Provide the [X, Y] coordinate of the cell's center where the given text is located.  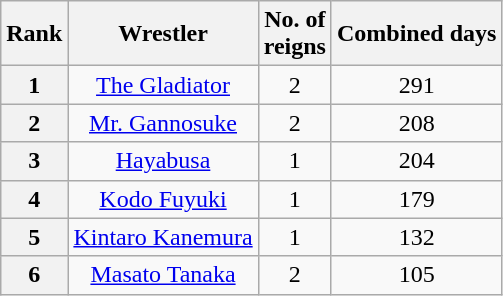
Mr. Gannosuke [163, 123]
4 [34, 199]
Wrestler [163, 34]
291 [416, 85]
Masato Tanaka [163, 275]
Kintaro Kanemura [163, 237]
105 [416, 275]
Kodo Fuyuki [163, 199]
5 [34, 237]
No. ofreigns [294, 34]
Combined days [416, 34]
Hayabusa [163, 161]
132 [416, 237]
179 [416, 199]
204 [416, 161]
6 [34, 275]
208 [416, 123]
The Gladiator [163, 85]
Rank [34, 34]
3 [34, 161]
